For the text-containing cell, return its midpoint in [X, Y] coordinate format. 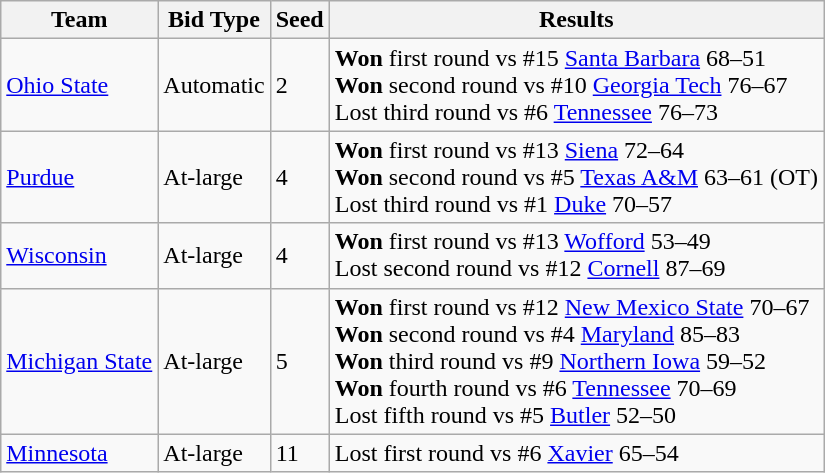
Won first round vs #15 Santa Barbara 68–51Won second round vs #10 Georgia Tech 76–67Lost third round vs #6 Tennessee 76–73 [576, 85]
Bid Type [214, 20]
Lost first round vs #6 Xavier 65–54 [576, 453]
Automatic [214, 85]
Minnesota [80, 453]
Michigan State [80, 361]
Won first round vs #13 Siena 72–64Won second round vs #5 Texas A&M 63–61 (OT)Lost third round vs #1 Duke 70–57 [576, 177]
Wisconsin [80, 256]
Ohio State [80, 85]
Won first round vs #13 Wofford 53–49Lost second round vs #12 Cornell 87–69 [576, 256]
5 [300, 361]
Purdue [80, 177]
Seed [300, 20]
2 [300, 85]
11 [300, 453]
Team [80, 20]
Results [576, 20]
